Identify which cell holds the provided text, then report its (x, y) central coordinate. 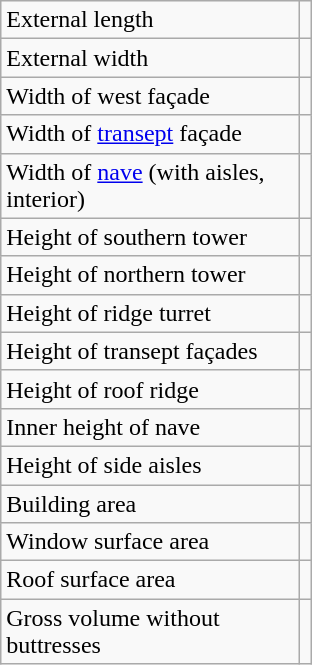
Building area (150, 503)
External length (150, 20)
Gross volume without buttresses (150, 632)
Height of side aisles (150, 465)
Width of nave (with aisles, interior) (150, 186)
Roof surface area (150, 580)
Height of transept façades (150, 351)
Height of southern tower (150, 237)
Height of roof ridge (150, 389)
External width (150, 58)
Height of ridge turret (150, 313)
Width of transept façade (150, 134)
Inner height of nave (150, 427)
Height of northern tower (150, 275)
Width of west façade (150, 96)
Window surface area (150, 542)
